Capture the cell that displays the provided text and extract its (x, y) central coordinate. 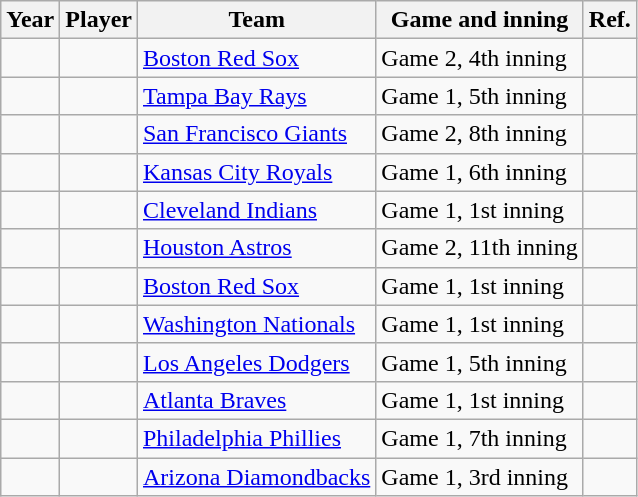
Game 1, 6th inning (480, 172)
Arizona Diamondbacks (256, 477)
Game 1, 3rd inning (480, 477)
San Francisco Giants (256, 134)
Game 2, 4th inning (480, 58)
Team (256, 20)
Game 2, 8th inning (480, 134)
Houston Astros (256, 248)
Kansas City Royals (256, 172)
Cleveland Indians (256, 210)
Game and inning (480, 20)
Atlanta Braves (256, 400)
Tampa Bay Rays (256, 96)
Player (99, 20)
Ref. (610, 20)
Year (30, 20)
Los Angeles Dodgers (256, 362)
Washington Nationals (256, 324)
Philadelphia Phillies (256, 438)
Game 2, 11th inning (480, 248)
Game 1, 7th inning (480, 438)
